Determine the [X, Y] coordinate at the center of the cell enclosing the given text.  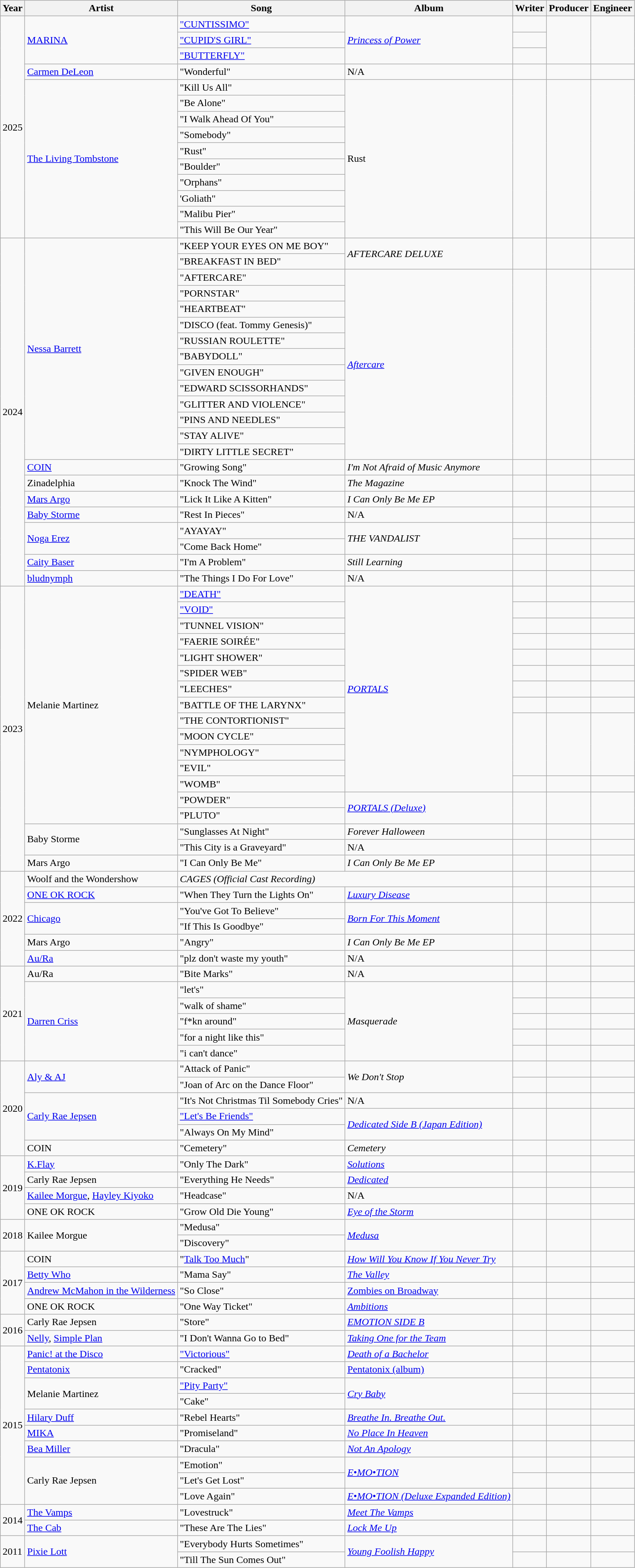
Pentatonix (album) [429, 1370]
"MOON CYCLE" [261, 737]
K.Flay [102, 1164]
Eye of the Storm [429, 1212]
"DIRTY LITTLE SECRET" [261, 451]
2020 [12, 1108]
Princess of Power [429, 40]
EMOTION SIDE B [429, 1322]
Caity Baser [102, 562]
"These Are The Lies" [261, 1528]
"BATTLE OF THE LARYNX" [261, 705]
"SPIDER WEB" [261, 673]
Nelly, Simple Plan [102, 1338]
"This Will Be Our Year" [261, 230]
"Somebody" [261, 135]
"walk of shame" [261, 1006]
Pentatonix [102, 1370]
The Cab [102, 1528]
2023 [12, 729]
"AYAYAY" [261, 531]
2017 [12, 1283]
The Magazine [429, 483]
I'm Not Afraid of Music Anymore [429, 467]
"LEECHES" [261, 689]
bludnymph [102, 578]
"HEARTBEAT" [261, 309]
"f*kn around" [261, 1021]
"Malibu Pier" [261, 214]
"Victorious" [261, 1354]
"Come Back Home" [261, 547]
The Valley [429, 1275]
"Discovery" [261, 1243]
CAGES (Official Cast Recording) [345, 879]
Kailee Morgue, Hayley Kiyoko [102, 1195]
MARINA [102, 40]
Masquerade [429, 1021]
Breathe In. Breathe Out. [429, 1417]
"EDWARD SCISSORHANDS" [261, 388]
"I'm A Problem" [261, 562]
Still Learning [429, 562]
Medusa [429, 1235]
"Growing Song" [261, 467]
"Store" [261, 1322]
Zinadelphia [102, 483]
Lock Me Up [429, 1528]
Album [429, 8]
No Place In Heaven [429, 1433]
"for a night like this" [261, 1037]
"Grow Old Die Young" [261, 1212]
Andrew McMahon in the Wilderness [102, 1291]
"RUSSIAN ROULETTE" [261, 341]
"Let's Be Friends" [261, 1116]
Noga Erez [102, 539]
"STAY ALIVE" [261, 435]
"Sunglasses At Night" [261, 831]
2018 [12, 1235]
Solutions [429, 1164]
"Emotion" [261, 1464]
The Living Tombstone [102, 159]
"Angry" [261, 942]
"FAERIE SOIRÉE" [261, 641]
Engineer [613, 8]
Zombies on Broadway [429, 1291]
Hilary Duff [102, 1417]
"Headcase" [261, 1195]
"Rest In Pieces" [261, 515]
"Be Alone" [261, 103]
"DISCO (feat. Tommy Genesis)" [261, 325]
Chicago [102, 918]
How Will You Know If You Never Try [429, 1259]
Woolf and the Wondershow [102, 879]
"PORNSTAR" [261, 293]
Dedicated Side B (Japan Edition) [429, 1124]
"LIGHT SHOWER" [261, 657]
"Medusa" [261, 1227]
"Boulder" [261, 166]
Carmen DeLeon [102, 72]
"CUPID'S GIRL" [261, 40]
"Rust" [261, 151]
"Cemetery" [261, 1148]
"NYMPHOLOGY" [261, 752]
PORTALS [429, 689]
Meet The Vamps [429, 1512]
"Kill Us All" [261, 87]
2022 [12, 918]
Pixie Lott [102, 1552]
Aftercare [429, 364]
2024 [12, 412]
Rust [429, 159]
"Everybody Hurts Sometimes" [261, 1544]
"Pity Party" [261, 1385]
"PLUTO" [261, 816]
Taking One for the Team [429, 1338]
Artist [102, 8]
E•MO•TION [429, 1472]
AFTERCARE DELUXE [429, 254]
"PINS AND NEEDLES" [261, 420]
"GIVEN ENOUGH" [261, 372]
Cemetery [429, 1148]
Dedicated [429, 1180]
"EVIL" [261, 768]
"Promiseland" [261, 1433]
Bea Miller [102, 1449]
Death of a Bachelor [429, 1354]
"Knock The Wind" [261, 483]
2021 [12, 1014]
"BABYDOLL" [261, 356]
"Joan of Arc on the Dance Floor" [261, 1085]
2014 [12, 1520]
"Wonderful" [261, 72]
"Bite Marks" [261, 974]
"Cracked" [261, 1370]
"Till The Sun Comes Out" [261, 1560]
"It's Not Christmas Til Somebody Cries" [261, 1101]
"BUTTERFLY" [261, 56]
"Let's Get Lost" [261, 1481]
"VOID" [261, 610]
"AFTERCARE" [261, 277]
"Everything He Needs" [261, 1180]
2015 [12, 1425]
"Orphans" [261, 182]
Young Foolish Happy [429, 1552]
2016 [12, 1330]
THE VANDALIST [429, 539]
"KEEP YOUR EYES ON ME BOY" [261, 246]
Cry Baby [429, 1393]
Kailee Morgue [102, 1235]
"Lick It Like A Kitten" [261, 499]
"Lovestruck" [261, 1512]
"Dracula" [261, 1449]
"TUNNEL VISION" [261, 626]
"I Walk Ahead Of You" [261, 119]
Not An Apology [429, 1449]
"Always On My Mind" [261, 1132]
"POWDER" [261, 800]
"One Way Ticket" [261, 1306]
Panic! at the Disco [102, 1354]
"Mama Say" [261, 1275]
"Love Again" [261, 1496]
Betty Who [102, 1275]
'Goliath" [261, 198]
Producer [568, 8]
Ambitions [429, 1306]
"BREAKFAST IN BED" [261, 262]
2019 [12, 1187]
"When They Turn the Lights On" [261, 895]
"WOMB" [261, 784]
Year [12, 8]
"The Things I Do For Love" [261, 578]
"So Close" [261, 1291]
Nessa Barrett [102, 349]
"i can't dance" [261, 1053]
"Rebel Hearts" [261, 1417]
"Talk Too Much" [261, 1259]
MIKA [102, 1433]
Forever Halloween [429, 831]
2025 [12, 127]
"Attack of Panic" [261, 1069]
Born For This Moment [429, 918]
"I Can Only Be Me" [261, 863]
"plz don't waste my youth" [261, 958]
The Vamps [102, 1512]
We Don't Stop [429, 1077]
Luxury Disease [429, 895]
"If This Is Goodbye" [261, 926]
Darren Criss [102, 1021]
"Cake" [261, 1401]
2011 [12, 1552]
"You've Got To Believe" [261, 910]
"THE CONTORTIONIST" [261, 721]
"DEATH" [261, 594]
E•MO•TION (Deluxe Expanded Edition) [429, 1496]
Writer [529, 8]
"CUNTISSIMO" [261, 24]
Song [261, 8]
"let's" [261, 990]
Aly & AJ [102, 1077]
"GLITTER AND VIOLENCE" [261, 404]
PORTALS (Deluxe) [429, 808]
"I Don't Wanna Go to Bed" [261, 1338]
"Only The Dark" [261, 1164]
"This City is a Graveyard" [261, 847]
